Return [x, y] of the center of cell containing provided text 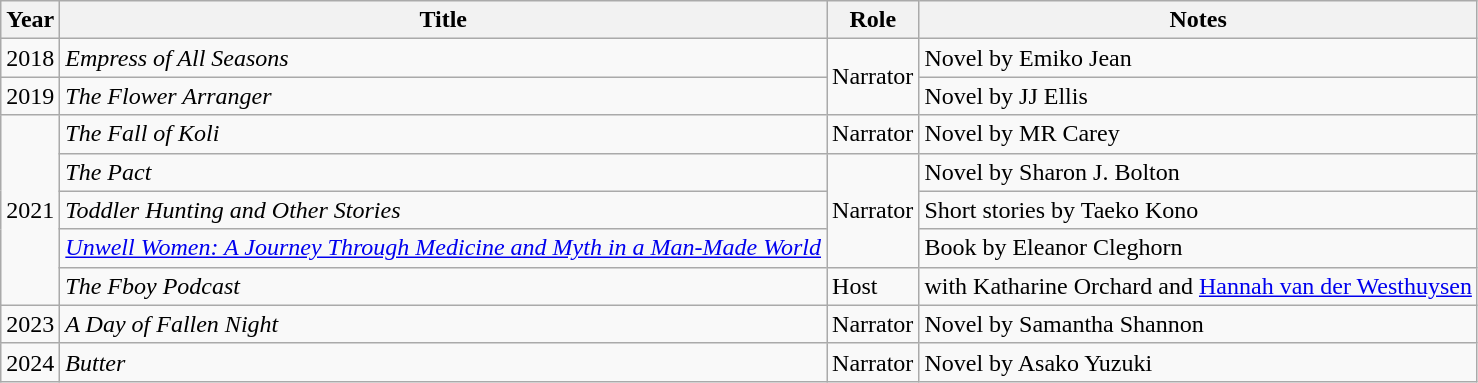
Novel by Emiko Jean [1198, 58]
Butter [444, 362]
2024 [30, 362]
The Pact [444, 172]
Book by Eleanor Cleghorn [1198, 248]
Notes [1198, 20]
Empress of All Seasons [444, 58]
Novel by Asako Yuzuki [1198, 362]
Novel by Samantha Shannon [1198, 324]
Role [873, 20]
Unwell Women: A Journey Through Medicine and Myth in a Man-Made World [444, 248]
with Katharine Orchard and Hannah van der Westhuysen [1198, 286]
2019 [30, 96]
Host [873, 286]
Novel by JJ Ellis [1198, 96]
Toddler Hunting and Other Stories [444, 210]
The Flower Arranger [444, 96]
Novel by Sharon J. Bolton [1198, 172]
2018 [30, 58]
2021 [30, 210]
Title [444, 20]
A Day of Fallen Night [444, 324]
Novel by MR Carey [1198, 134]
Year [30, 20]
2023 [30, 324]
Short stories by Taeko Kono [1198, 210]
The Fboy Podcast [444, 286]
The Fall of Koli [444, 134]
